Locate the cell with the specified text and output its [X, Y] center coordinate. 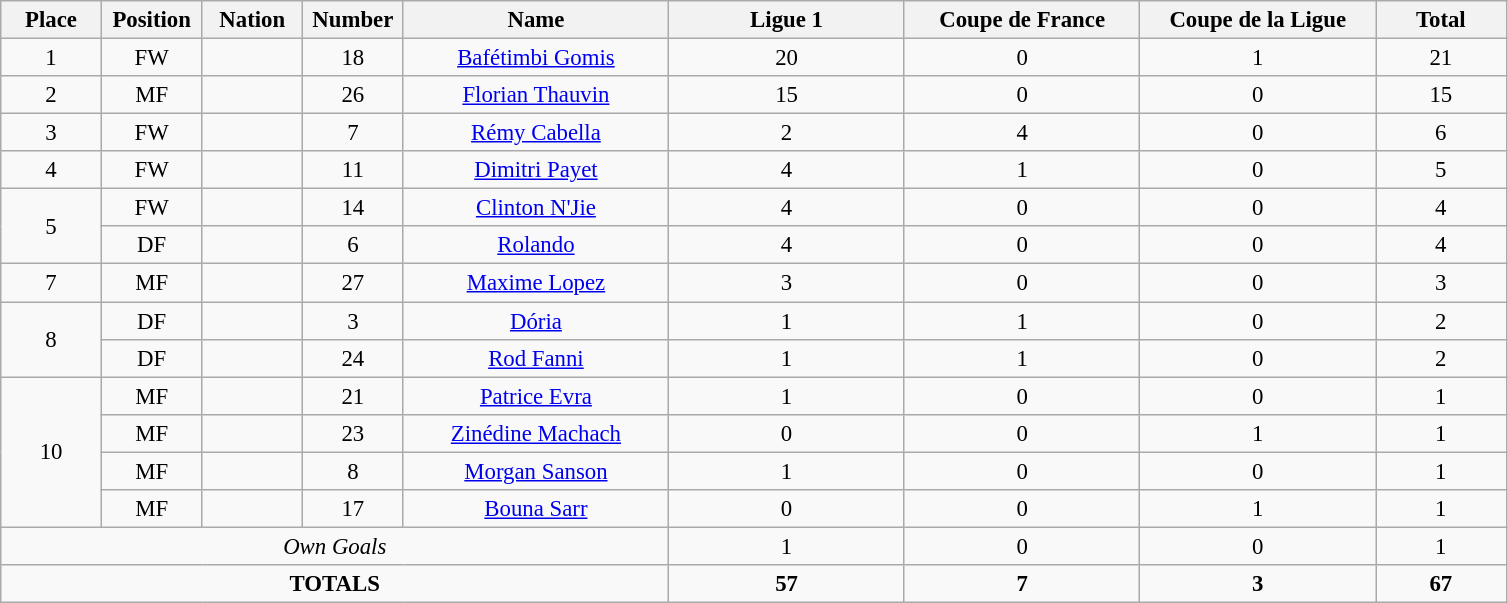
Clinton N'Jie [536, 208]
Bafétimbi Gomis [536, 58]
20 [787, 58]
Own Goals [335, 546]
Bouna Sarr [536, 509]
Florian Thauvin [536, 95]
Name [536, 20]
Position [152, 20]
24 [354, 358]
Rémy Cabella [536, 133]
26 [354, 95]
67 [1442, 584]
14 [354, 208]
Maxime Lopez [536, 283]
Nation [252, 20]
11 [354, 170]
23 [354, 433]
Dimitri Payet [536, 170]
Rolando [536, 245]
Place [52, 20]
Ligue 1 [787, 20]
Morgan Sanson [536, 471]
Total [1442, 20]
17 [354, 509]
57 [787, 584]
TOTALS [335, 584]
Number [354, 20]
27 [354, 283]
Patrice Evra [536, 396]
Zinédine Machach [536, 433]
10 [52, 452]
Dória [536, 321]
Coupe de la Ligue [1258, 20]
Coupe de France [1022, 20]
18 [354, 58]
Rod Fanni [536, 358]
